Output the (X, Y) coordinate of the center of the cell containing the given text.  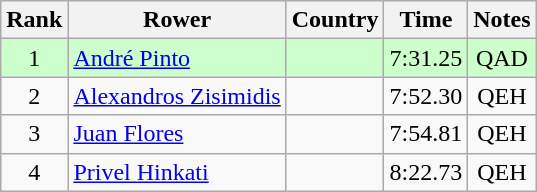
3 (34, 134)
1 (34, 58)
QAD (502, 58)
7:31.25 (426, 58)
Privel Hinkati (177, 172)
2 (34, 96)
Rower (177, 20)
Time (426, 20)
Country (335, 20)
7:54.81 (426, 134)
4 (34, 172)
Alexandros Zisimidis (177, 96)
8:22.73 (426, 172)
7:52.30 (426, 96)
Notes (502, 20)
Rank (34, 20)
Juan Flores (177, 134)
André Pinto (177, 58)
